Find where the given text appears and provide that cell's center as (X, Y) coordinate. 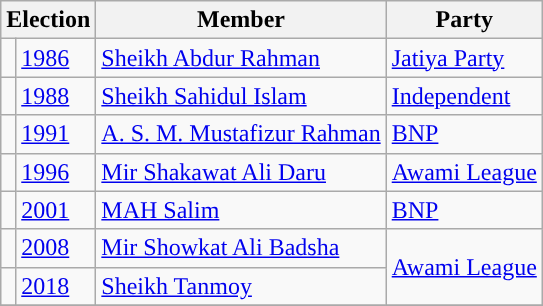
2008 (56, 248)
Mir Showkat Ali Badsha (241, 248)
Independent (464, 96)
2018 (56, 286)
1986 (56, 58)
Party (464, 20)
Member (241, 20)
Jatiya Party (464, 58)
Sheikh Sahidul Islam (241, 96)
Election (48, 20)
1991 (56, 134)
A. S. M. Mustafizur Rahman (241, 134)
2001 (56, 210)
Sheikh Abdur Rahman (241, 58)
1996 (56, 172)
Sheikh Tanmoy (241, 286)
1988 (56, 96)
MAH Salim (241, 210)
Mir Shakawat Ali Daru (241, 172)
